Extract the (x, y) coordinate from the center of the cell holding the provided text.  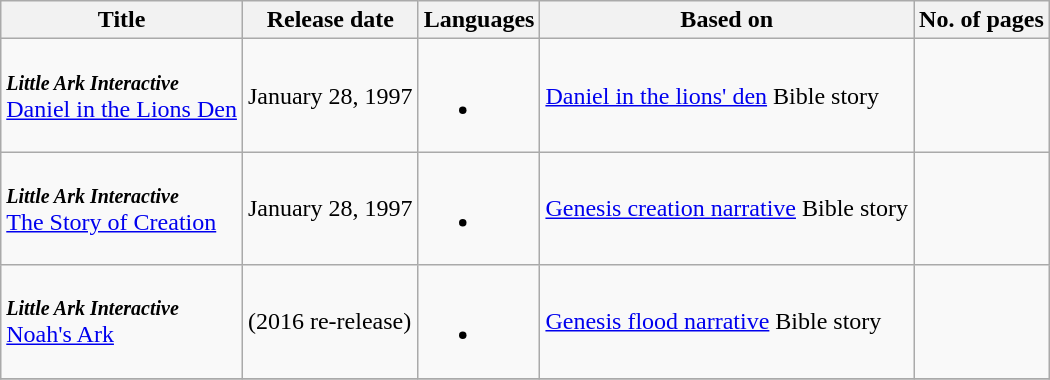
Little Ark InteractiveThe Story of Creation (122, 208)
Little Ark InteractiveNoah's Ark (122, 322)
Genesis flood narrative Bible story (727, 322)
Release date (330, 20)
Title (122, 20)
(2016 re-release) (330, 322)
Genesis creation narrative Bible story (727, 208)
No. of pages (982, 20)
Languages (479, 20)
Based on (727, 20)
Little Ark InteractiveDaniel in the Lions Den (122, 96)
Daniel in the lions' den Bible story (727, 96)
